Determine the (X, Y) coordinate at the center of the cell enclosing the given text.  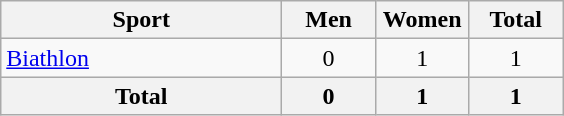
Women (422, 20)
Men (329, 20)
Sport (142, 20)
Biathlon (142, 58)
